Extract the (x, y) coordinate from the center of the cell holding the provided text.  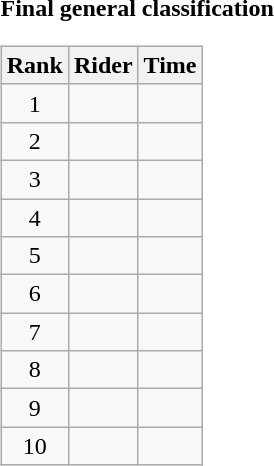
3 (34, 179)
10 (34, 446)
8 (34, 370)
9 (34, 408)
4 (34, 217)
Time (170, 65)
7 (34, 332)
5 (34, 256)
Rank (34, 65)
2 (34, 141)
6 (34, 294)
1 (34, 103)
Rider (103, 65)
